Return [X, Y] of the center of cell containing provided text 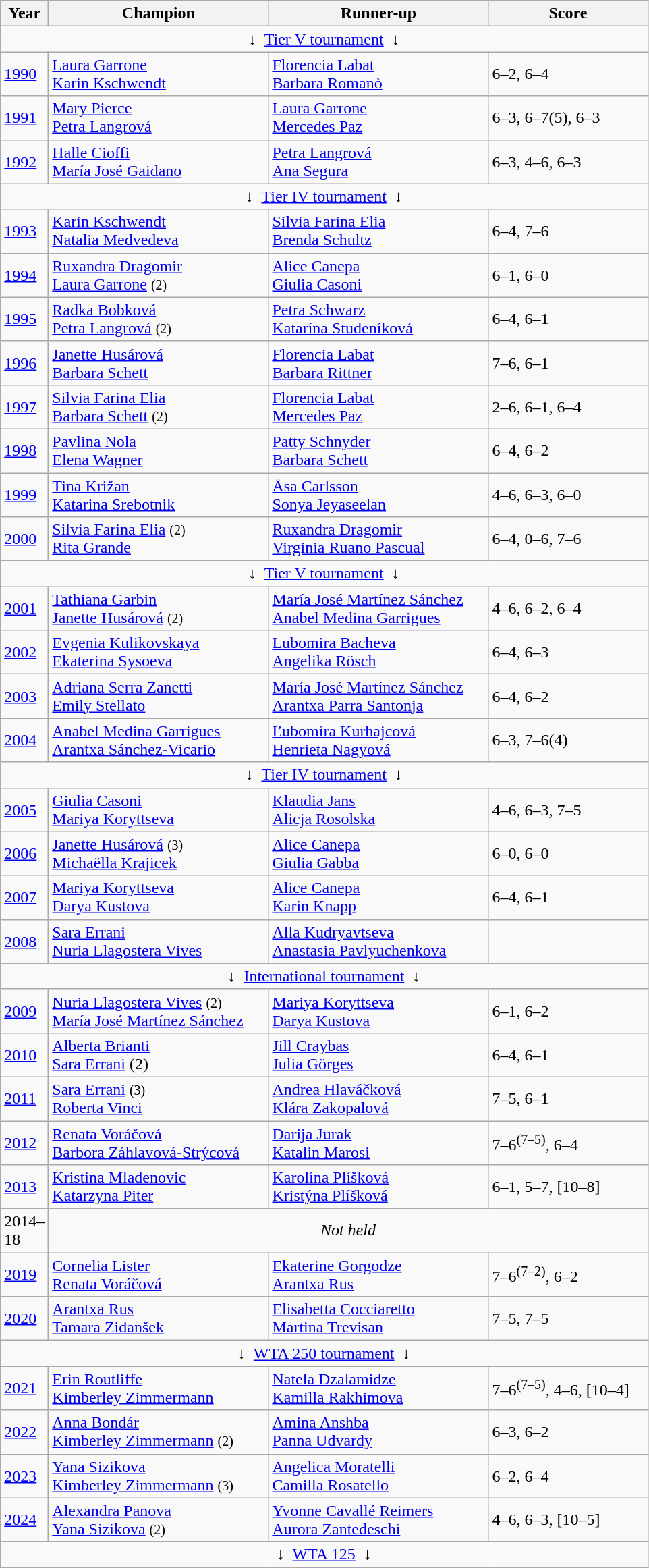
2011 [24, 1099]
2–6, 6–1, 6–4 [568, 406]
Alice Canepa Karin Knapp [378, 898]
Janette Husárová Barbara Schett [159, 363]
Cornelia Lister Renata Voráčová [159, 1274]
Tina Križan Katarina Srebotnik [159, 494]
2010 [24, 1054]
6–4, 7–6 [568, 231]
1990 [24, 74]
Florencia Labat Barbara Rittner [378, 363]
1993 [24, 231]
Patty Schnyder Barbara Schett [378, 451]
2008 [24, 941]
Adriana Serra Zanetti Emily Stellato [159, 697]
Erin Routliffe Kimberley Zimmermann [159, 1388]
2014–18 [24, 1231]
Natela Dzalamidze Kamilla Rakhimova [378, 1388]
Klaudia Jans Alicja Rosolska [378, 810]
4–6, 6–3, 6–0 [568, 494]
Florencia Labat Barbara Romanò [378, 74]
Mary Pierce Petra Langrová [159, 117]
Karin Kschwendt Natalia Medvedeva [159, 231]
1996 [24, 363]
Giulia Casoni Mariya Koryttseva [159, 810]
1999 [24, 494]
↓ International tournament ↓ [324, 976]
2003 [24, 697]
Score [568, 13]
2013 [24, 1187]
Petra Schwarz Katarína Studeníková [378, 319]
2005 [24, 810]
6–3, 6–2 [568, 1432]
Kristina Mladenovic Katarzyna Piter [159, 1187]
Silvia Farina Elia Barbara Schett (2) [159, 406]
Angelica Moratelli Camilla Rosatello [378, 1476]
María José Martínez Sánchez Anabel Medina Garrigues [378, 609]
1998 [24, 451]
2002 [24, 652]
Sara Errani (3) Roberta Vinci [159, 1099]
Halle Cioffi María José Gaidano [159, 162]
Sara Errani Nuria Llagostera Vives [159, 941]
7–6(7–5), 4–6, [10–4] [568, 1388]
2007 [24, 898]
7–6(7–5), 6–4 [568, 1142]
2000 [24, 539]
6–1, 6–0 [568, 275]
7–6(7–2), 6–2 [568, 1274]
6–3, 4–6, 6–3 [568, 162]
Alberta Brianti Sara Errani (2) [159, 1054]
1991 [24, 117]
6–4, 6–3 [568, 652]
Tathiana Garbin Janette Husárová (2) [159, 609]
María José Martínez Sánchez Arantxa Parra Santonja [378, 697]
Åsa Carlsson Sonya Jeyaseelan [378, 494]
Florencia Labat Mercedes Paz [378, 406]
6–0, 6–0 [568, 853]
Andrea Hlaváčková Klára Zakopalová [378, 1099]
Radka Bobková Petra Langrová (2) [159, 319]
Anabel Medina Garrigues Arantxa Sánchez-Vicario [159, 740]
2023 [24, 1476]
7–5, 7–5 [568, 1319]
Alexandra Panova Yana Sizikova (2) [159, 1520]
Lubomira Bacheva Angelika Rösch [378, 652]
6–1, 6–2 [568, 1011]
Runner-up [378, 13]
7–5, 6–1 [568, 1099]
2009 [24, 1011]
Darija Jurak Katalin Marosi [378, 1142]
2019 [24, 1274]
6–4, 0–6, 7–6 [568, 539]
Ekaterine Gorgodze Arantxa Rus [378, 1274]
Ľubomíra Kurhajcová Henrieta Nagyová [378, 740]
Janette Husárová (3) Michaëlla Krajicek [159, 853]
Silvia Farina Elia Brenda Schultz [378, 231]
4–6, 6–3, 7–5 [568, 810]
Alice Canepa Giulia Casoni [378, 275]
2024 [24, 1520]
Pavlina Nola Elena Wagner [159, 451]
Arantxa Rus Tamara Zidanšek [159, 1319]
7–6, 6–1 [568, 363]
2020 [24, 1319]
1997 [24, 406]
Alla Kudryavtseva Anastasia Pavlyuchenkova [378, 941]
↓ WTA 125 ↓ [324, 1555]
↓ WTA 250 tournament ↓ [324, 1353]
Ruxandra Dragomir Virginia Ruano Pascual [378, 539]
2021 [24, 1388]
2001 [24, 609]
Ruxandra Dragomir Laura Garrone (2) [159, 275]
Jill Craybas Julia Görges [378, 1054]
2022 [24, 1432]
Anna Bondár Kimberley Zimmermann (2) [159, 1432]
6–3, 7–6(4) [568, 740]
2004 [24, 740]
Laura Garrone Mercedes Paz [378, 117]
Yvonne Cavallé Reimers Aurora Zantedeschi [378, 1520]
Karolína Plíšková Kristýna Plíšková [378, 1187]
Year [24, 13]
Nuria Llagostera Vives (2) María José Martínez Sánchez [159, 1011]
2006 [24, 853]
Yana Sizikova Kimberley Zimmermann (3) [159, 1476]
Silvia Farina Elia (2) Rita Grande [159, 539]
4–6, 6–2, 6–4 [568, 609]
Amina Anshba Panna Udvardy [378, 1432]
Alice Canepa Giulia Gabba [378, 853]
2012 [24, 1142]
Champion [159, 13]
Laura Garrone Karin Kschwendt [159, 74]
6–1, 5–7, [10–8] [568, 1187]
1992 [24, 162]
Petra Langrová Ana Segura [378, 162]
Evgenia Kulikovskaya Ekaterina Sysoeva [159, 652]
4–6, 6–3, [10–5] [568, 1520]
Not held [348, 1231]
6–3, 6–7(5), 6–3 [568, 117]
Renata Voráčová Barbora Záhlavová-Strýcová [159, 1142]
1994 [24, 275]
Elisabetta Cocciaretto Martina Trevisan [378, 1319]
1995 [24, 319]
